Identify which cell holds the provided text, then report its [X, Y] central coordinate. 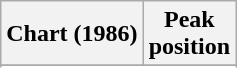
Peakposition [189, 34]
Chart (1986) [72, 34]
